Detect which cell encompasses the target text, then output its (x, y) center coordinate. 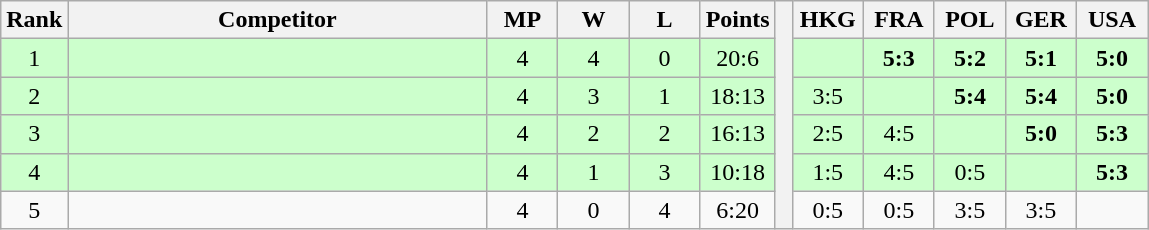
1:5 (828, 172)
POL (970, 20)
Rank (34, 20)
10:18 (738, 172)
Points (738, 20)
20:6 (738, 58)
FRA (898, 20)
5:1 (1040, 58)
16:13 (738, 134)
18:13 (738, 96)
W (594, 20)
2:5 (828, 134)
5 (34, 210)
HKG (828, 20)
Competitor (278, 20)
MP (522, 20)
USA (1112, 20)
GER (1040, 20)
6:20 (738, 210)
L (664, 20)
5:2 (970, 58)
